Return (X, Y) of the center of cell containing provided text 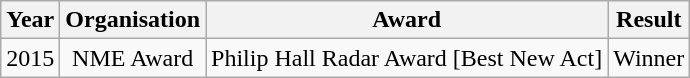
Result (649, 20)
Year (30, 20)
Award (407, 20)
2015 (30, 58)
Organisation (133, 20)
Philip Hall Radar Award [Best New Act] (407, 58)
NME Award (133, 58)
Winner (649, 58)
